From the cell containing the given text, extract its center point as [X, Y] coordinate. 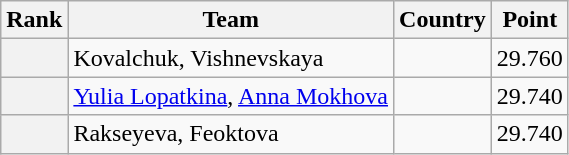
Point [530, 20]
Yulia Lopatkina, Anna Mokhova [231, 96]
Rakseyeva, Feoktova [231, 134]
29.760 [530, 58]
Rank [34, 20]
Country [443, 20]
Team [231, 20]
Kovalchuk, Vishnevskaya [231, 58]
